Provide the [X, Y] coordinate of the cell's center where the given text is located.  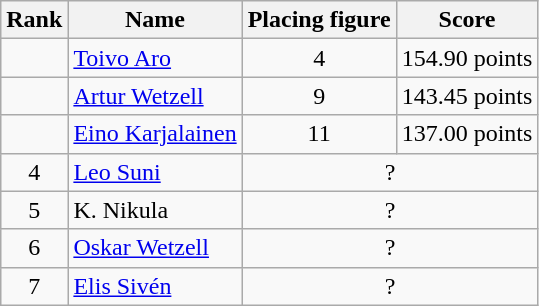
Rank [34, 20]
7 [34, 286]
9 [319, 96]
Artur Wetzell [155, 96]
Score [467, 20]
11 [319, 134]
143.45 points [467, 96]
Eino Karjalainen [155, 134]
154.90 points [467, 58]
6 [34, 248]
137.00 points [467, 134]
5 [34, 210]
Elis Sivén [155, 286]
Oskar Wetzell [155, 248]
K. Nikula [155, 210]
Toivo Aro [155, 58]
Leo Suni [155, 172]
Placing figure [319, 20]
Name [155, 20]
